Search for the cell housing the specified text and yield its [x, y] center coordinate. 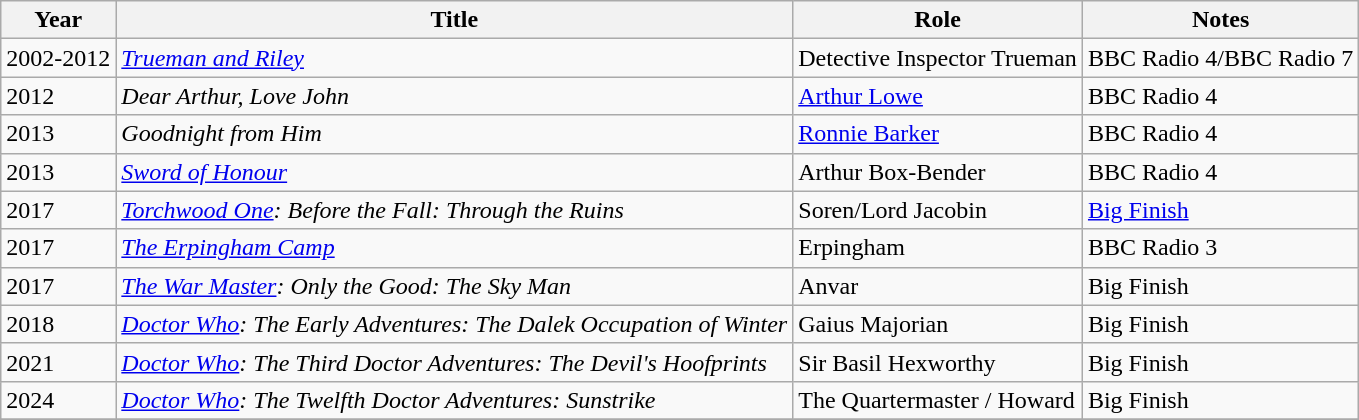
Year [58, 20]
Arthur Lowe [938, 96]
Sword of Honour [454, 172]
2002-2012 [58, 58]
Goodnight from Him [454, 134]
Soren/Lord Jacobin [938, 210]
Sir Basil Hexworthy [938, 362]
The Erpingham Camp [454, 248]
BBC Radio 4/BBC Radio 7 [1220, 58]
Detective Inspector Trueman [938, 58]
Trueman and Riley [454, 58]
Doctor Who: The Twelfth Doctor Adventures: Sunstrike [454, 400]
Torchwood One: Before the Fall: Through the Ruins [454, 210]
Dear Arthur, Love John [454, 96]
2012 [58, 96]
2021 [58, 362]
Ronnie Barker [938, 134]
Anvar [938, 286]
Erpingham [938, 248]
The War Master: Only the Good: The Sky Man [454, 286]
Gaius Majorian [938, 324]
2024 [58, 400]
The Quartermaster / Howard [938, 400]
Role [938, 20]
Doctor Who: The Early Adventures: The Dalek Occupation of Winter [454, 324]
Title [454, 20]
Doctor Who: The Third Doctor Adventures: The Devil's Hoofprints [454, 362]
BBC Radio 3 [1220, 248]
Notes [1220, 20]
Arthur Box-Bender [938, 172]
2018 [58, 324]
